Capture the cell that displays the provided text and extract its [X, Y] central coordinate. 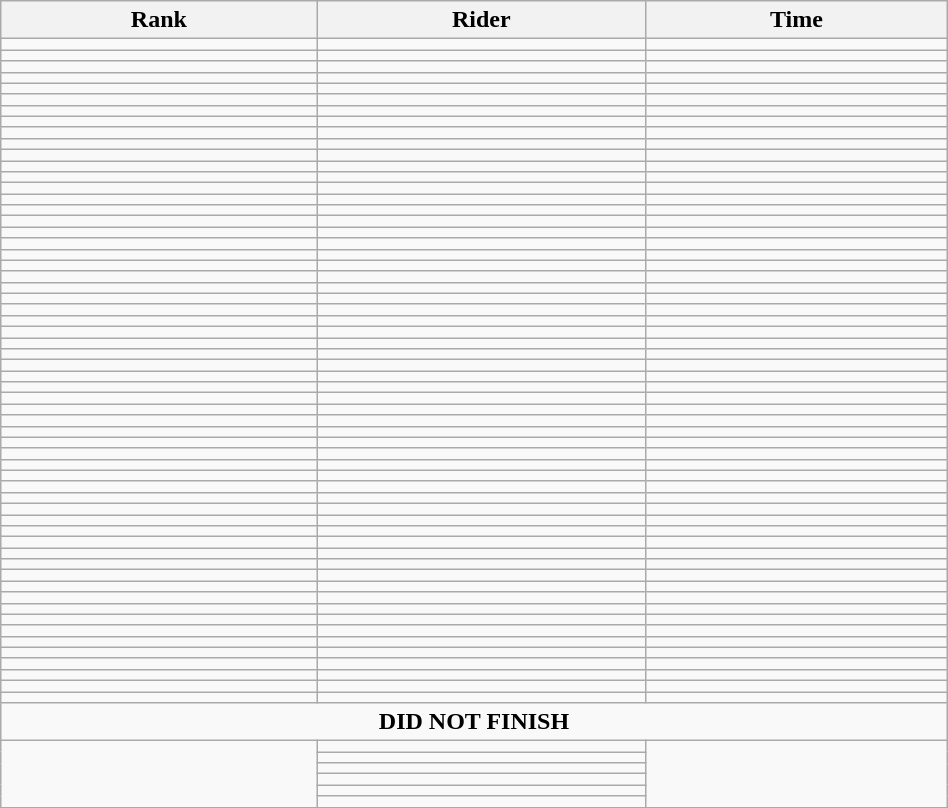
Rank [159, 20]
Time [797, 20]
Rider [482, 20]
DID NOT FINISH [474, 722]
